Return the [X, Y] coordinate for the center point of the cell that contains the specified text.  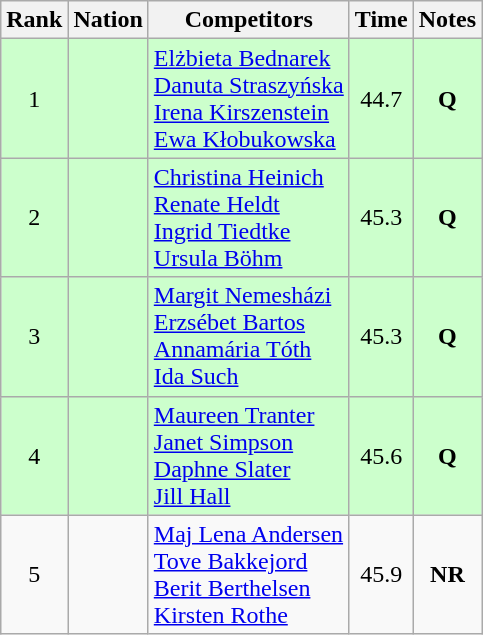
Margit NemesháziErzsébet BartosAnnamária TóthIda Such [248, 336]
4 [34, 456]
Christina HeinichRenate HeldtIngrid TiedtkeUrsula Böhm [248, 218]
Notes [447, 20]
Competitors [248, 20]
Rank [34, 20]
NR [447, 574]
Elżbieta BednarekDanuta StraszyńskaIrena KirszensteinEwa Kłobukowska [248, 98]
44.7 [381, 98]
Nation [108, 20]
2 [34, 218]
45.9 [381, 574]
1 [34, 98]
3 [34, 336]
Maureen TranterJanet SimpsonDaphne SlaterJill Hall [248, 456]
45.6 [381, 456]
5 [34, 574]
Maj Lena AndersenTove BakkejordBerit BerthelsenKirsten Rothe [248, 574]
Time [381, 20]
